Pinpoint the cell where the given text exists, returning its [X, Y] midpoint coordinate. 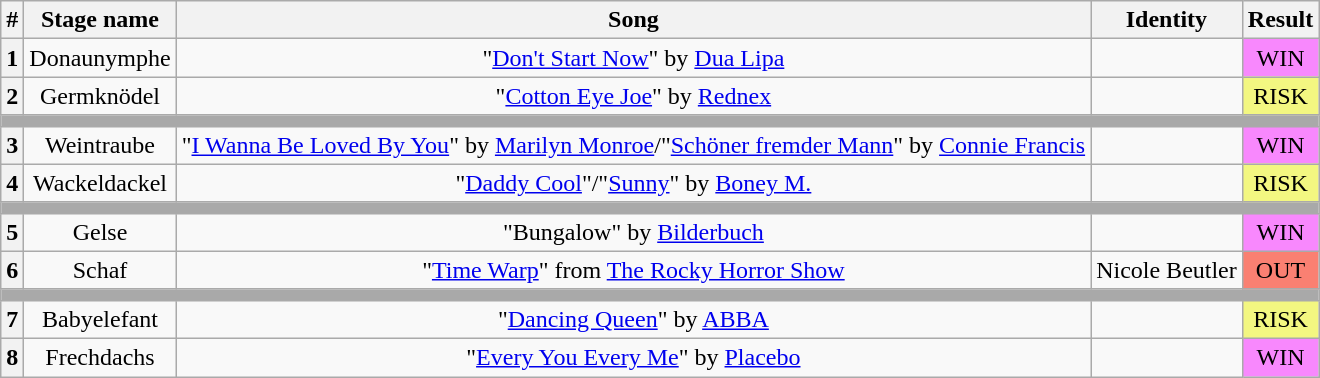
Result [1280, 20]
Schaf [100, 270]
Gelse [100, 232]
# [12, 20]
Identity [1167, 20]
3 [12, 145]
8 [12, 357]
6 [12, 270]
"I Wanna Be Loved By You" by Marilyn Monroe/"Schöner fremder Mann" by Connie Francis [633, 145]
Stage name [100, 20]
"Daddy Cool"/"Sunny" by Boney M. [633, 183]
2 [12, 96]
OUT [1280, 270]
Frechdachs [100, 357]
"Every You Every Me" by Placebo [633, 357]
5 [12, 232]
Weintraube [100, 145]
"Bungalow" by Bilderbuch [633, 232]
7 [12, 319]
Nicole Beutler [1167, 270]
"Time Warp" from The Rocky Horror Show [633, 270]
"Dancing Queen" by ABBA [633, 319]
"Cotton Eye Joe" by Rednex [633, 96]
Germknödel [100, 96]
Song [633, 20]
Wackeldackel [100, 183]
1 [12, 58]
Donaunymphe [100, 58]
Babyelefant [100, 319]
"Don't Start Now" by Dua Lipa [633, 58]
4 [12, 183]
